Extract the [X, Y] coordinate from the center of the cell holding the provided text.  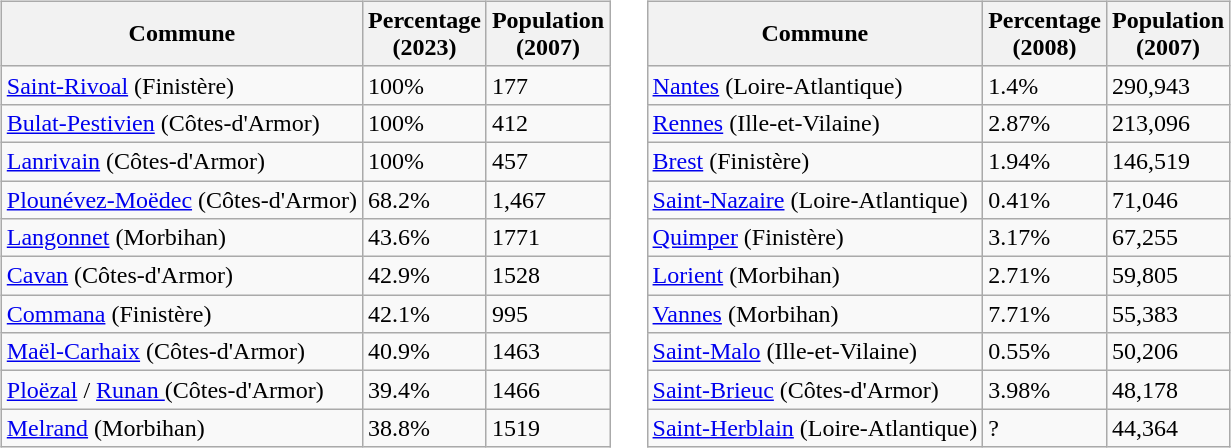
Langonnet (Morbihan) [182, 238]
Commana (Finistère) [182, 314]
67,255 [1168, 238]
42.9% [425, 276]
0.41% [1045, 199]
Maël-Carhaix (Côtes-d'Armor) [182, 352]
457 [548, 161]
2.87% [1045, 123]
1.94% [1045, 161]
Saint-Brieuc (Côtes-d'Armor) [815, 390]
Vannes (Morbihan) [815, 314]
Percentage(2023) [425, 34]
Saint-Malo (Ille-et-Vilaine) [815, 352]
3.17% [1045, 238]
Plounévez-Moëdec (Côtes-d'Armor) [182, 199]
Rennes (Ille-et-Vilaine) [815, 123]
39.4% [425, 390]
1771 [548, 238]
? [1045, 428]
1519 [548, 428]
Percentage(2008) [1045, 34]
Quimper (Finistère) [815, 238]
1466 [548, 390]
213,096 [1168, 123]
0.55% [1045, 352]
7.71% [1045, 314]
38.8% [425, 428]
40.9% [425, 352]
44,364 [1168, 428]
Brest (Finistère) [815, 161]
Bulat-Pestivien (Côtes-d'Armor) [182, 123]
43.6% [425, 238]
Cavan (Côtes-d'Armor) [182, 276]
59,805 [1168, 276]
Saint-Nazaire (Loire-Atlantique) [815, 199]
Saint-Rivoal (Finistère) [182, 85]
Lanrivain (Côtes-d'Armor) [182, 161]
177 [548, 85]
995 [548, 314]
146,519 [1168, 161]
Saint-Herblain (Loire-Atlantique) [815, 428]
1463 [548, 352]
Melrand (Morbihan) [182, 428]
42.1% [425, 314]
50,206 [1168, 352]
55,383 [1168, 314]
Lorient (Morbihan) [815, 276]
1,467 [548, 199]
1528 [548, 276]
3.98% [1045, 390]
71,046 [1168, 199]
412 [548, 123]
48,178 [1168, 390]
2.71% [1045, 276]
Nantes (Loire-Atlantique) [815, 85]
68.2% [425, 199]
1.4% [1045, 85]
Ploëzal / Runan (Côtes-d'Armor) [182, 390]
290,943 [1168, 85]
